Identify which cell holds the provided text, then report its [X, Y] central coordinate. 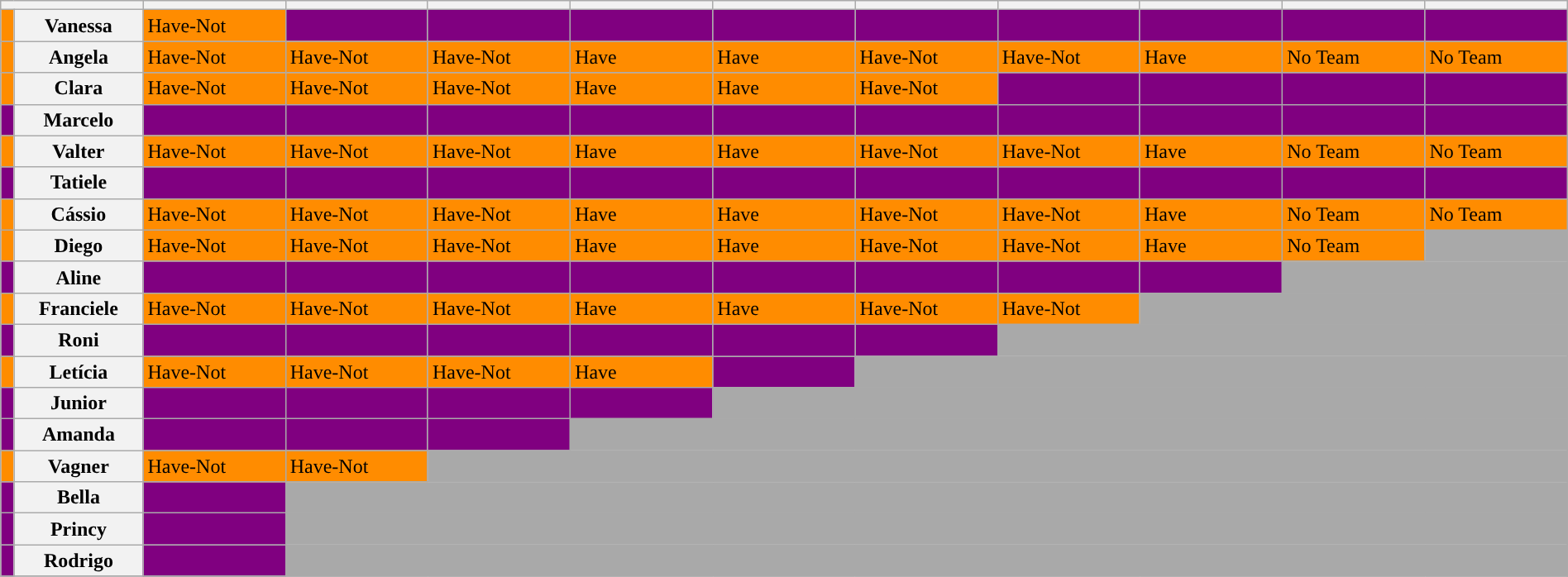
Roni [79, 340]
Clara [79, 88]
Rodrigo [79, 560]
Cássio [79, 214]
Franciele [79, 308]
Angela [79, 57]
Tatiele [79, 183]
Junior [79, 403]
Valter [79, 151]
Princy [79, 529]
Marcelo [79, 120]
Letícia [79, 371]
Vanessa [79, 26]
Vagner [79, 466]
Amanda [79, 435]
Aline [79, 277]
Diego [79, 246]
Bella [79, 498]
